Return (X, Y) of the center of cell containing provided text 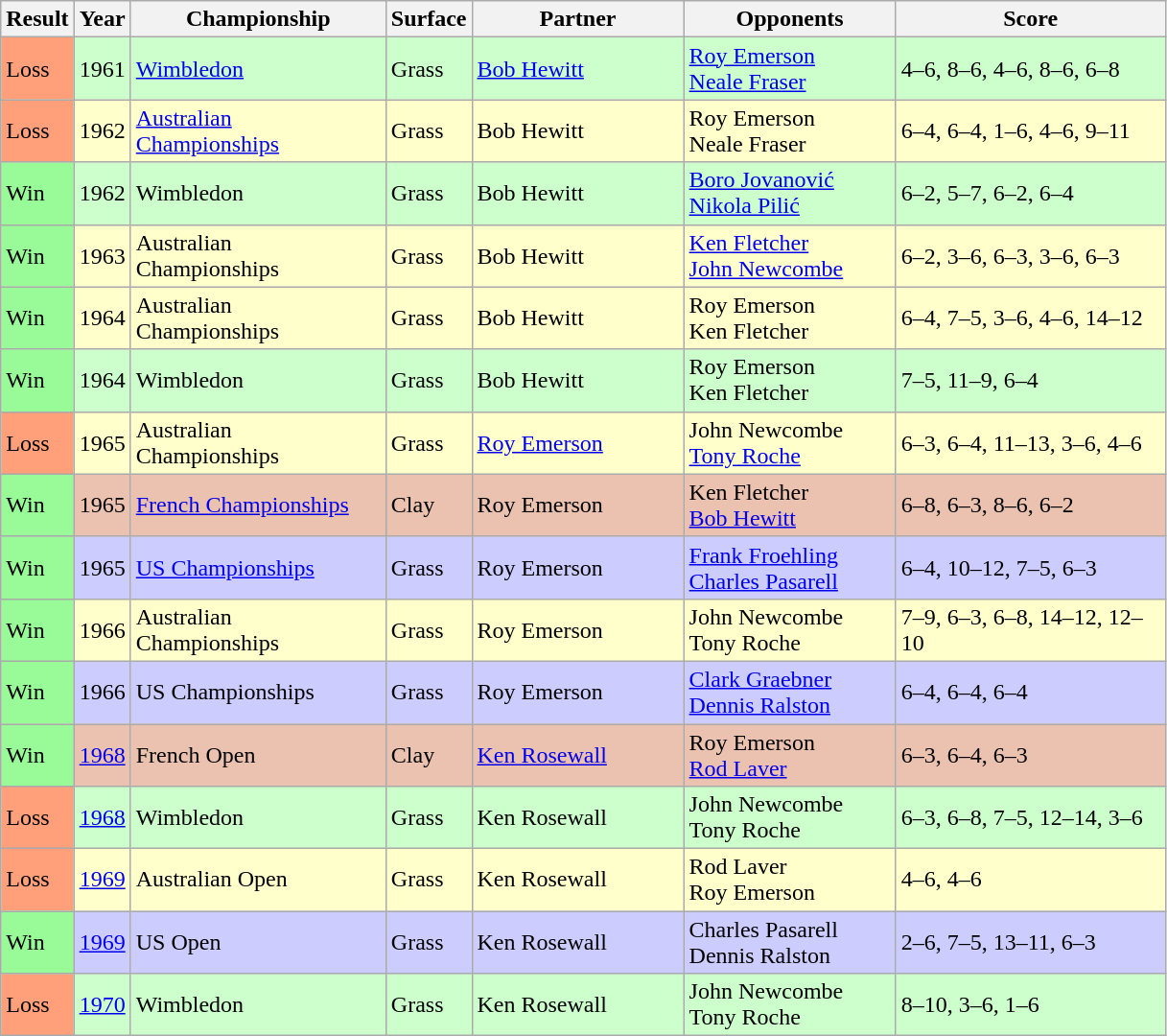
Year (102, 19)
Result (37, 19)
French Championships (258, 505)
6–2, 5–7, 6–2, 6–4 (1030, 194)
Charles Pasarell Dennis Ralston (790, 942)
Frank Froehling Charles Pasarell (790, 568)
7–9, 6–3, 6–8, 14–12, 12–10 (1030, 629)
4–6, 8–6, 4–6, 8–6, 6–8 (1030, 69)
Championship (258, 19)
Australian Open (258, 881)
Surface (429, 19)
6–4, 6–4, 1–6, 4–6, 9–11 (1030, 130)
6–2, 3–6, 6–3, 3–6, 6–3 (1030, 255)
Score (1030, 19)
Ken Fletcher John Newcombe (790, 255)
6–3, 6–8, 7–5, 12–14, 3–6 (1030, 817)
1970 (102, 1005)
Clark Graebner Dennis Ralston (790, 693)
6–3, 6–4, 11–13, 3–6, 4–6 (1030, 443)
2–6, 7–5, 13–11, 6–3 (1030, 942)
6–4, 6–4, 6–4 (1030, 693)
Partner (577, 19)
7–5, 11–9, 6–4 (1030, 380)
1963 (102, 255)
6–3, 6–4, 6–3 (1030, 754)
French Open (258, 754)
Ken Fletcher Bob Hewitt (790, 505)
8–10, 3–6, 1–6 (1030, 1005)
Opponents (790, 19)
6–8, 6–3, 8–6, 6–2 (1030, 505)
1961 (102, 69)
4–6, 4–6 (1030, 881)
6–4, 10–12, 7–5, 6–3 (1030, 568)
Roy Emerson Rod Laver (790, 754)
Boro Jovanović Nikola Pilić (790, 194)
6–4, 7–5, 3–6, 4–6, 14–12 (1030, 318)
Rod Laver Roy Emerson (790, 881)
US Open (258, 942)
